Determine the (X, Y) coordinate at the center of the cell enclosing the given text.  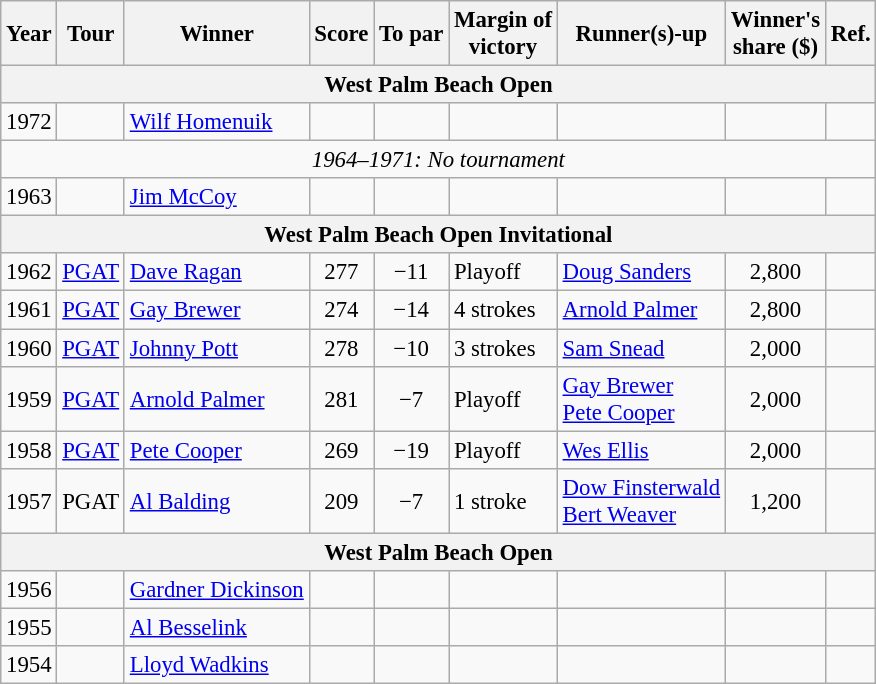
1957 (29, 500)
1958 (29, 450)
Pete Cooper (216, 450)
281 (342, 398)
Gay Brewer Pete Cooper (641, 398)
Johnny Pott (216, 348)
−11 (412, 273)
1 stroke (504, 500)
Sam Snead (641, 348)
1959 (29, 398)
1961 (29, 310)
Tour (91, 34)
269 (342, 450)
209 (342, 500)
Al Besselink (216, 627)
1962 (29, 273)
Gardner Dickinson (216, 590)
Margin ofvictory (504, 34)
274 (342, 310)
−14 (412, 310)
Doug Sanders (641, 273)
1955 (29, 627)
−10 (412, 348)
Score (342, 34)
4 strokes (504, 310)
Dow Finsterwald Bert Weaver (641, 500)
278 (342, 348)
1960 (29, 348)
Gay Brewer (216, 310)
1964–1971: No tournament (438, 160)
To par (412, 34)
Runner(s)-up (641, 34)
Dave Ragan (216, 273)
Ref. (851, 34)
Year (29, 34)
1972 (29, 122)
Wes Ellis (641, 450)
Al Balding (216, 500)
Wilf Homenuik (216, 122)
−19 (412, 450)
1,200 (775, 500)
277 (342, 273)
Lloyd Wadkins (216, 665)
1954 (29, 665)
1956 (29, 590)
Winner'sshare ($) (775, 34)
West Palm Beach Open Invitational (438, 235)
Winner (216, 34)
3 strokes (504, 348)
1963 (29, 197)
Jim McCoy (216, 197)
